Scan for the cell matching the given text and deliver its [X, Y] coordinate at center. 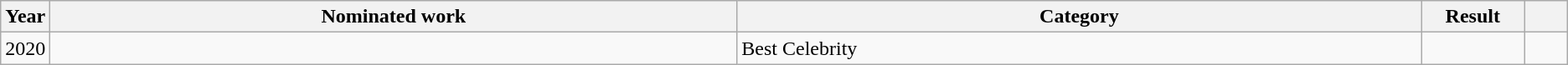
Year [25, 17]
Best Celebrity [1079, 48]
Category [1079, 17]
Result [1473, 17]
Nominated work [394, 17]
2020 [25, 48]
